Capture the cell that displays the provided text and extract its (x, y) central coordinate. 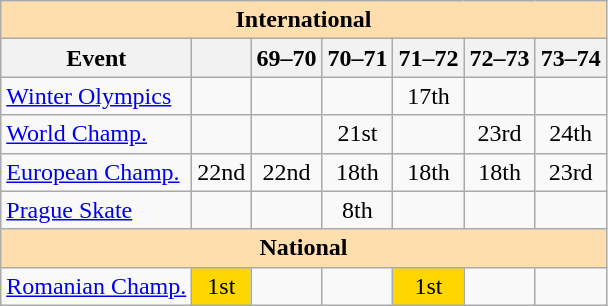
Winter Olympics (96, 96)
70–71 (358, 58)
71–72 (428, 58)
International (304, 20)
21st (358, 134)
8th (358, 210)
Event (96, 58)
69–70 (286, 58)
National (304, 248)
European Champ. (96, 172)
24th (570, 134)
17th (428, 96)
Prague Skate (96, 210)
72–73 (500, 58)
World Champ. (96, 134)
Romanian Champ. (96, 286)
73–74 (570, 58)
